Capture the cell that displays the provided text and extract its (X, Y) central coordinate. 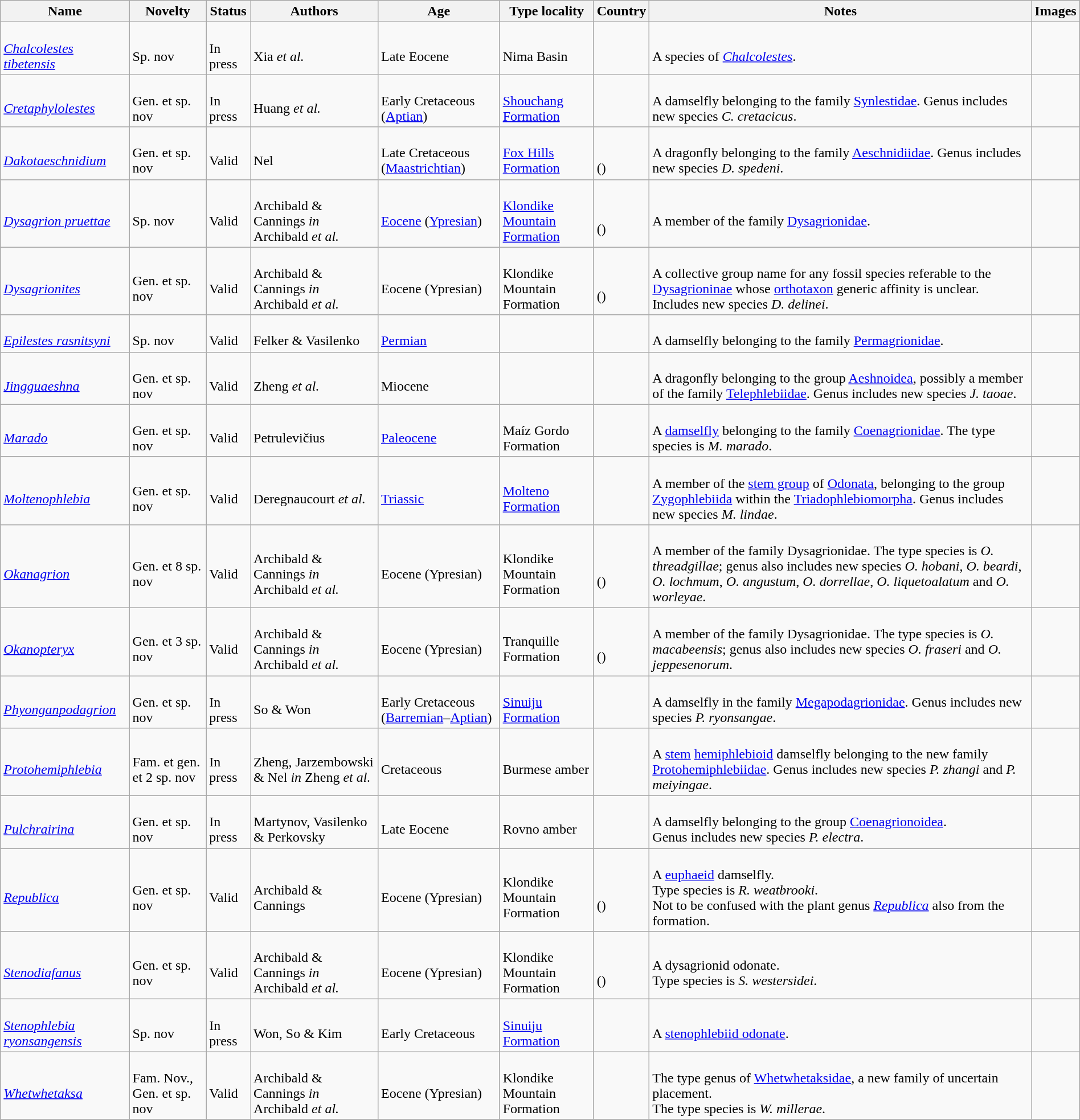
Nel (314, 153)
A species of Chalcolestes. (841, 48)
Martynov, Vasilenko & Perkovsky (314, 822)
Jingguaeshna (65, 378)
A euphaeid damselfly. Type species is R. weatbrooki.Not to be confused with the plant genus Republica also from the formation. (841, 890)
Felker & Vasilenko (314, 334)
Fam. Nov., Gen. et sp. nov (167, 1085)
Miocene (439, 378)
So & Won (314, 701)
Zheng, Jarzembowski & Nel in Zheng et al. (314, 762)
Age (439, 11)
Paleocene (439, 430)
A damselfly in the family Megapodagrionidae. Genus includes new species P. ryonsangae. (841, 701)
Fox Hills Formation (547, 153)
Okanopteryx (65, 641)
A dysagrionid odonate. Type species is S. westersidei. (841, 966)
Tranquille Formation (547, 641)
Early Cretaceous (439, 1025)
Phyonganpodagrion (65, 701)
A member of the family Dysagrionidae. The type species is O. macabeensis; genus also includes new species O. fraseri and O. jeppesenorum. (841, 641)
A member of the family Dysagrionidae. (841, 213)
Rovno amber (547, 822)
Chalcolestes tibetensis (65, 48)
Zheng et al. (314, 378)
A member of the stem group of Odonata, belonging to the group Zygophlebiida within the Triadophlebiomorpha. Genus includes new species M. lindae. (841, 491)
Cretaceous (439, 762)
A dragonfly belonging to the family Aeschnidiidae. Genus includes new species D. spedeni. (841, 153)
Stenophlebia ryonsangensis (65, 1025)
Archibald & Cannings (314, 890)
Marado (65, 430)
Type locality (547, 11)
Dakotaeschnidium (65, 153)
The type genus of Whetwhetaksidae, a new family of uncertain placement. The type species is W. millerae. (841, 1085)
Xia et al. (314, 48)
Deregnaucourt et al. (314, 491)
Shouchang Formation (547, 101)
Gen. et 3 sp. nov (167, 641)
Moltenophlebia (65, 491)
A stem hemiphlebioid damselfly belonging to the new family Protohemiphlebiidae. Genus includes new species P. zhangi and P. meiyingae. (841, 762)
Whetwhetaksa (65, 1085)
A damselfly belonging to the group Coenagrionoidea. Genus includes new species P. electra. (841, 822)
Won, So & Kim (314, 1025)
Epilestes rasnitsyni (65, 334)
Authors (314, 11)
Triassic (439, 491)
A damselfly belonging to the family Coenagrionidae. The type species is M. marado. (841, 430)
Nima Basin (547, 48)
Fam. et gen. et 2 sp. nov (167, 762)
Huang et al. (314, 101)
Country (621, 11)
Novelty (167, 11)
Protohemiphlebia (65, 762)
Maíz Gordo Formation (547, 430)
Petrulevičius (314, 430)
Dysagrionites (65, 281)
Early Cretaceous (Barremian–Aptian) (439, 701)
Dysagrion pruettae (65, 213)
A dragonfly belonging to the group Aeshnoidea, possibly a member of the family Telephlebiidae. Genus includes new species J. taoae. (841, 378)
Burmese amber (547, 762)
Molteno Formation (547, 491)
A damselfly belonging to the family Permagrionidae. (841, 334)
Status (228, 11)
Images (1056, 11)
Late Cretaceous (Maastrichtian) (439, 153)
Cretaphylolestes (65, 101)
Okanagrion (65, 566)
Permian (439, 334)
Notes (841, 11)
Republica (65, 890)
Stenodiafanus (65, 966)
A damselfly belonging to the family Synlestidae. Genus includes new species C. cretacicus. (841, 101)
Early Cretaceous (Aptian) (439, 101)
A stenophlebiid odonate. (841, 1025)
Name (65, 11)
Pulchrairina (65, 822)
Gen. et 8 sp. nov (167, 566)
